Detect which cell encompasses the target text, then output its (x, y) center coordinate. 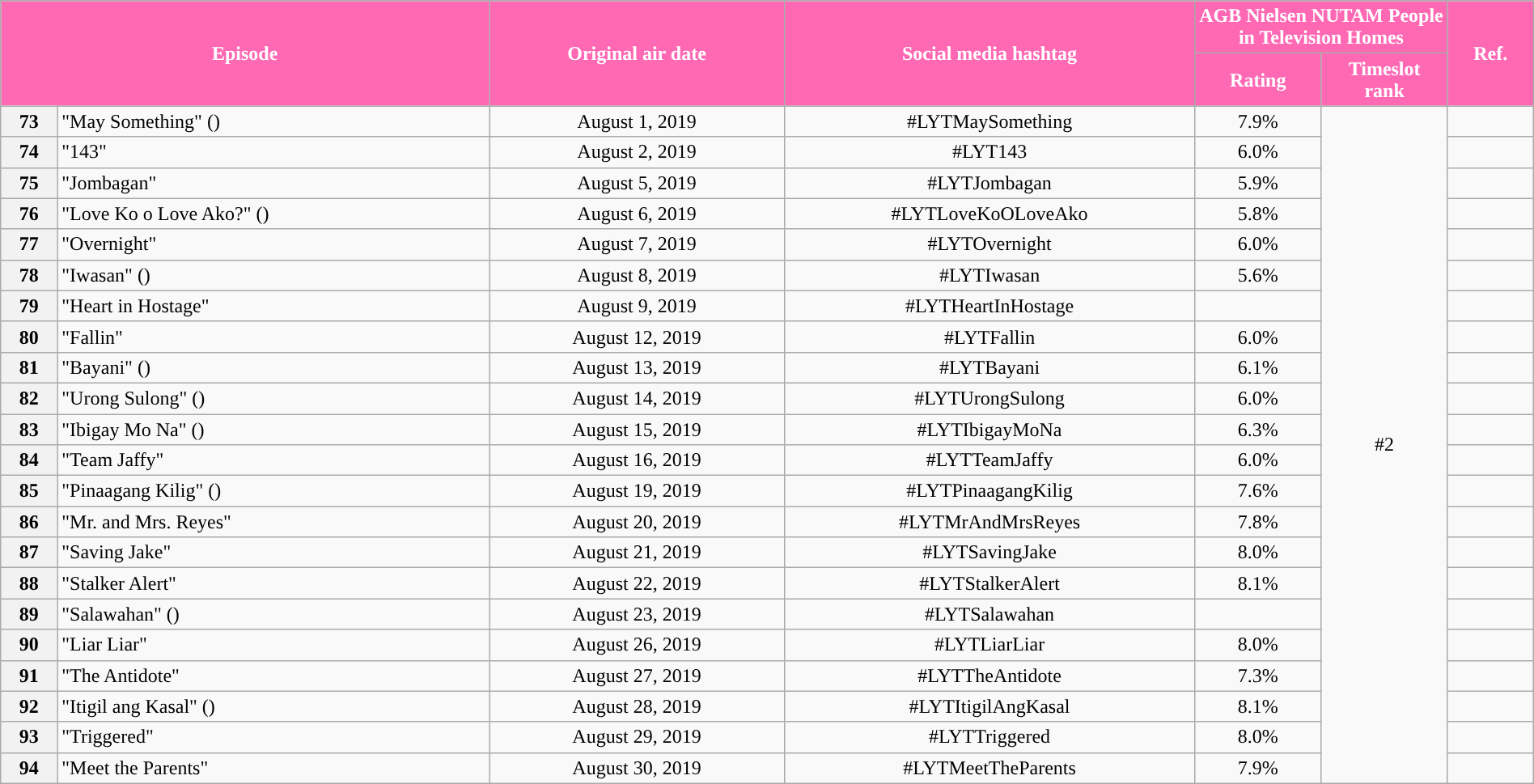
91 (29, 676)
#LYTTriggered (989, 737)
92 (29, 706)
August 21, 2019 (638, 553)
"Pinaagang Kilig" () (273, 491)
"Iwasan" () (273, 275)
"Fallin" (273, 337)
August 2, 2019 (638, 152)
August 14, 2019 (638, 398)
"Stalker Alert" (273, 583)
76 (29, 214)
83 (29, 430)
August 26, 2019 (638, 645)
"The Antidote" (273, 676)
#LYTTheAntidote (989, 676)
Original air date (638, 53)
August 20, 2019 (638, 522)
78 (29, 275)
77 (29, 244)
#LYTFallin (989, 337)
August 5, 2019 (638, 183)
90 (29, 645)
August 19, 2019 (638, 491)
"Heart in Hostage" (273, 306)
#LYTLiarLiar (989, 645)
7.8% (1258, 522)
August 28, 2019 (638, 706)
75 (29, 183)
August 30, 2019 (638, 768)
#LYTBayani (989, 367)
6.3% (1258, 430)
August 7, 2019 (638, 244)
"Saving Jake" (273, 553)
88 (29, 583)
82 (29, 398)
79 (29, 306)
#LYTTeamJaffy (989, 460)
Rating (1258, 79)
73 (29, 121)
85 (29, 491)
August 12, 2019 (638, 337)
August 29, 2019 (638, 737)
5.9% (1258, 183)
#LYTPinaagangKilig (989, 491)
"Ibigay Mo Na" () (273, 430)
Ref. (1490, 53)
#LYT143 (989, 152)
"Overnight" (273, 244)
"Itigil ang Kasal" () (273, 706)
74 (29, 152)
#LYTIwasan (989, 275)
"143" (273, 152)
"Mr. and Mrs. Reyes" (273, 522)
"Salawahan" () (273, 614)
87 (29, 553)
"Love Ko o Love Ako?" () (273, 214)
"Bayani" () (273, 367)
86 (29, 522)
#LYTMeetTheParents (989, 768)
#LYTOvernight (989, 244)
"Team Jaffy" (273, 460)
#LYTIbigayMoNa (989, 430)
August 6, 2019 (638, 214)
August 9, 2019 (638, 306)
7.3% (1258, 676)
"May Something" () (273, 121)
August 16, 2019 (638, 460)
AGB Nielsen NUTAM People in Television Homes (1322, 28)
#LYTSavingJake (989, 553)
89 (29, 614)
5.6% (1258, 275)
#2 (1384, 445)
Social media hashtag (989, 53)
Episode (245, 53)
"Jombagan" (273, 183)
#LYTSalawahan (989, 614)
84 (29, 460)
5.8% (1258, 214)
#LYTStalkerAlert (989, 583)
August 23, 2019 (638, 614)
#LYTMaySomething (989, 121)
"Meet the Parents" (273, 768)
80 (29, 337)
94 (29, 768)
August 27, 2019 (638, 676)
#LYTJombagan (989, 183)
#LYTHeartInHostage (989, 306)
"Liar Liar" (273, 645)
#LYTUrongSulong (989, 398)
#LYTMrAndMrsReyes (989, 522)
August 13, 2019 (638, 367)
August 1, 2019 (638, 121)
#LYTLoveKoOLoveAko (989, 214)
6.1% (1258, 367)
Timeslotrank (1384, 79)
August 8, 2019 (638, 275)
#LYTItigilAngKasal (989, 706)
August 22, 2019 (638, 583)
7.6% (1258, 491)
"Triggered" (273, 737)
81 (29, 367)
August 15, 2019 (638, 430)
"Urong Sulong" () (273, 398)
93 (29, 737)
